From the cell containing the given text, extract its center point as (X, Y) coordinate. 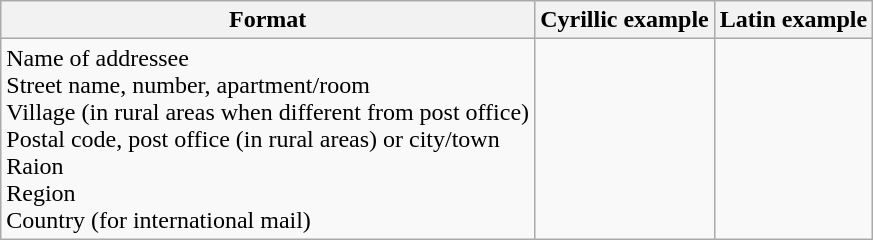
Format (268, 20)
Cyrillic example (625, 20)
Latin example (793, 20)
